Determine the (X, Y) coordinate at the center of the cell enclosing the given text.  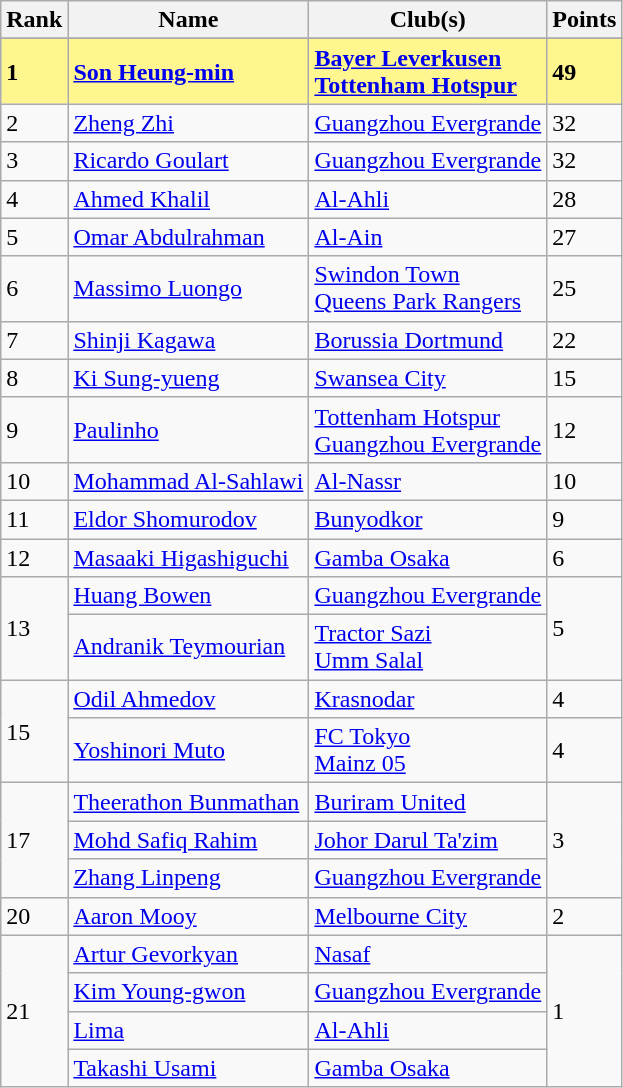
11 (34, 519)
Paulinho (188, 430)
Bayer Leverkusen Tottenham Hotspur (428, 72)
Takashi Usami (188, 1068)
Aaron Mooy (188, 916)
Zheng Zhi (188, 123)
Omar Abdulrahman (188, 237)
Massimo Luongo (188, 288)
Tottenham Hotspur Guangzhou Evergrande (428, 430)
8 (34, 378)
28 (584, 199)
20 (34, 916)
Ahmed Khalil (188, 199)
25 (584, 288)
Son Heung-min (188, 72)
Mohammad Al-Sahlawi (188, 481)
FC Tokyo Mainz 05 (428, 750)
Eldor Shomurodov (188, 519)
Johor Darul Ta'zim (428, 840)
Ki Sung-yueng (188, 378)
Andranik Teymourian (188, 648)
Kim Young-gwon (188, 992)
Points (584, 20)
Zhang Linpeng (188, 878)
Shinji Kagawa (188, 340)
Artur Gevorkyan (188, 954)
Mohd Safiq Rahim (188, 840)
Huang Bowen (188, 596)
Krasnodar (428, 699)
Theerathon Bunmathan (188, 802)
21 (34, 1011)
7 (34, 340)
Club(s) (428, 20)
Al-Ain (428, 237)
Al-Nassr (428, 481)
Nasaf (428, 954)
13 (34, 628)
Odil Ahmedov (188, 699)
Melbourne City (428, 916)
Bunyodkor (428, 519)
Swindon Town Queens Park Rangers (428, 288)
Masaaki Higashiguchi (188, 557)
Yoshinori Muto (188, 750)
Borussia Dortmund (428, 340)
49 (584, 72)
Rank (34, 20)
Name (188, 20)
Ricardo Goulart (188, 161)
Lima (188, 1030)
27 (584, 237)
22 (584, 340)
Tractor Sazi Umm Salal (428, 648)
Buriram United (428, 802)
17 (34, 840)
Swansea City (428, 378)
